Pinpoint the cell where the given text exists, returning its (x, y) midpoint coordinate. 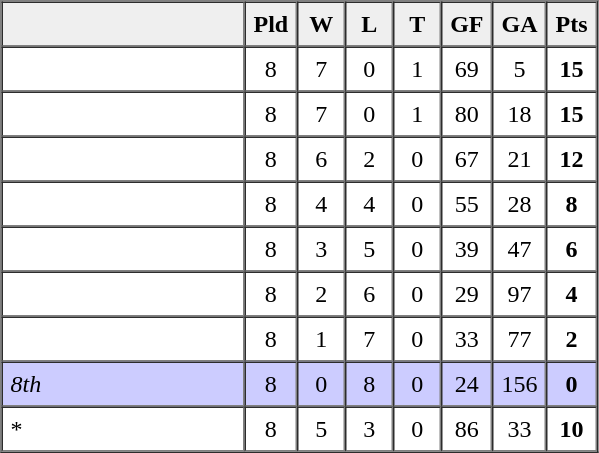
T (417, 24)
28 (520, 204)
18 (520, 114)
8th (124, 384)
29 (466, 294)
77 (520, 338)
156 (520, 384)
47 (520, 248)
GA (520, 24)
12 (572, 158)
21 (520, 158)
86 (466, 428)
69 (466, 68)
W (321, 24)
97 (520, 294)
Pld (270, 24)
Pts (572, 24)
80 (466, 114)
* (124, 428)
24 (466, 384)
10 (572, 428)
67 (466, 158)
39 (466, 248)
55 (466, 204)
GF (466, 24)
L (369, 24)
